Output the (x, y) coordinate of the center of the cell containing the given text.  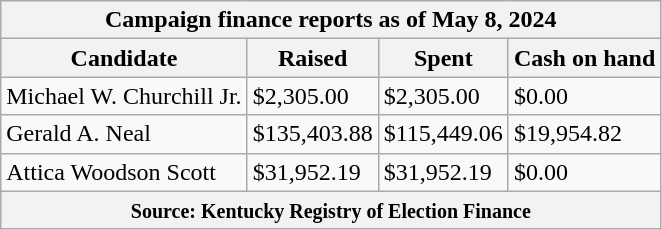
Source: Kentucky Registry of Election Finance (331, 210)
Michael W. Churchill Jr. (124, 96)
Cash on hand (584, 58)
Gerald A. Neal (124, 134)
$135,403.88 (312, 134)
Campaign finance reports as of May 8, 2024 (331, 20)
Spent (443, 58)
Candidate (124, 58)
Attica Woodson Scott (124, 172)
$19,954.82 (584, 134)
Raised (312, 58)
$115,449.06 (443, 134)
